For the text-containing cell, return its midpoint in (X, Y) coordinate format. 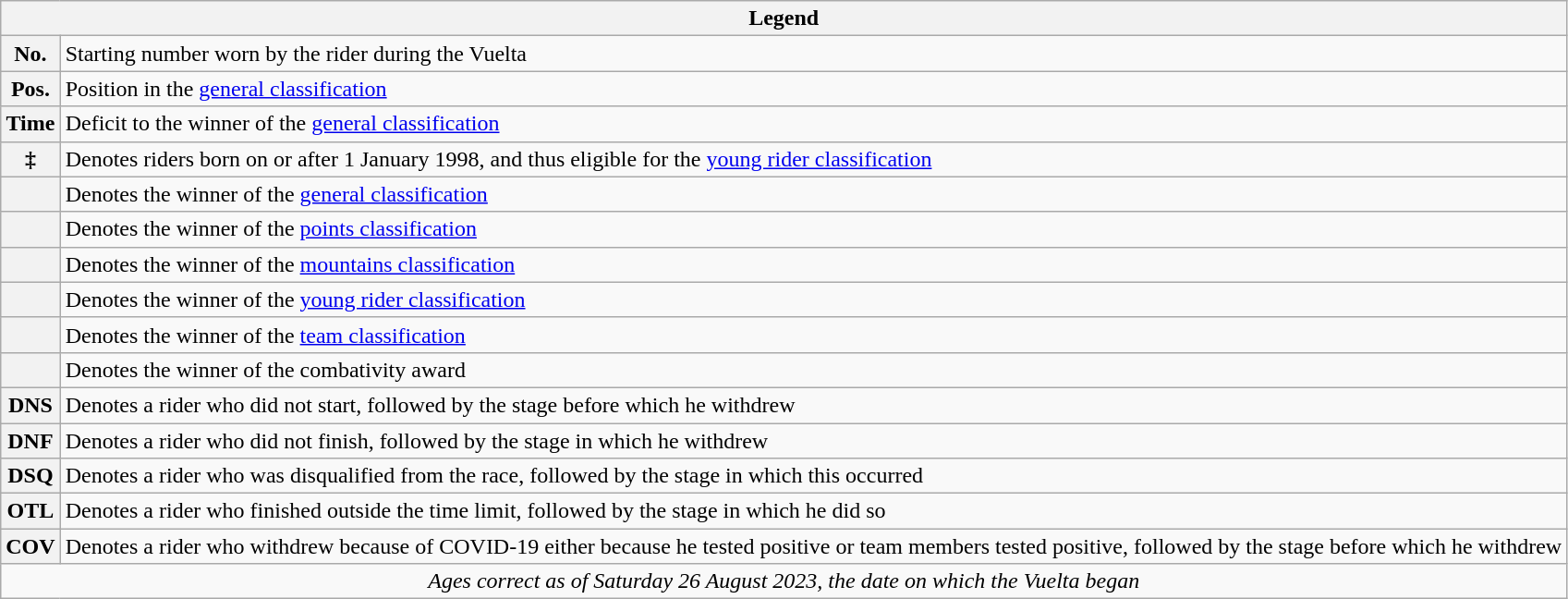
Legend (784, 18)
COV (30, 546)
No. (30, 54)
Starting number worn by the rider during the Vuelta (813, 54)
Denotes the winner of the combativity award (813, 370)
Denotes the winner of the team classification (813, 335)
Denotes the winner of the young rider classification (813, 299)
Denotes the winner of the general classification (813, 194)
Deficit to the winner of the general classification (813, 124)
Ages correct as of Saturday 26 August 2023, the date on which the Vuelta began (784, 581)
Denotes the winner of the mountains classification (813, 264)
Pos. (30, 89)
Denotes riders born on or after 1 January 1998, and thus eligible for the young rider classification (813, 159)
DNS (30, 405)
Denotes a rider who finished outside the time limit, followed by the stage in which he did so (813, 511)
Time (30, 124)
Denotes a rider who was disqualified from the race, followed by the stage in which this occurred (813, 476)
DSQ (30, 476)
Denotes a rider who did not finish, followed by the stage in which he withdrew (813, 441)
Position in the general classification (813, 89)
Denotes a rider who did not start, followed by the stage before which he withdrew (813, 405)
OTL (30, 511)
Denotes the winner of the points classification (813, 229)
‡ (30, 159)
DNF (30, 441)
